Extract the (x, y) coordinate from the center of the cell holding the provided text.  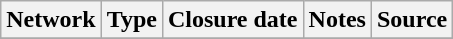
Closure date (232, 20)
Type (132, 20)
Source (412, 20)
Notes (337, 20)
Network (51, 20)
